Return the (x, y) coordinate for the center point of the cell that contains the specified text.  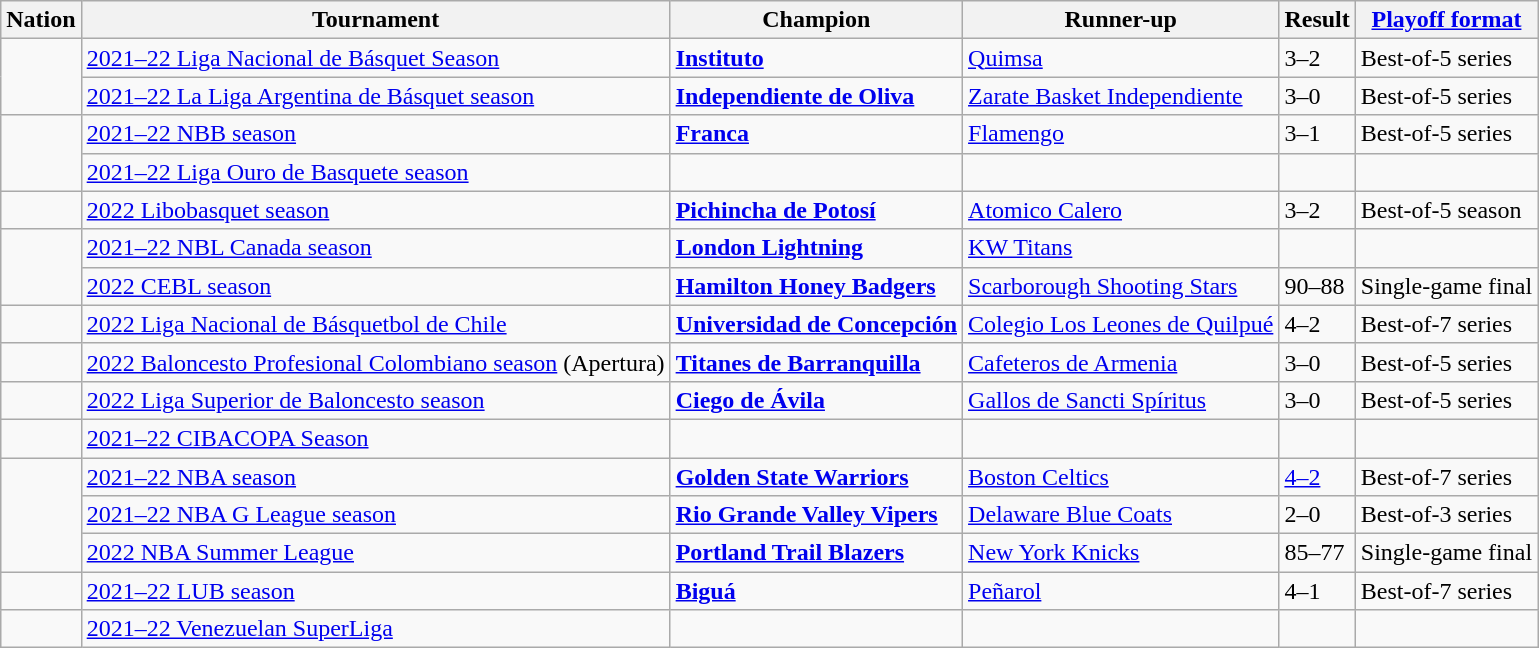
2021–22 LUB season (376, 591)
Zarate Basket Independiente (1121, 96)
2021–22 NBA season (376, 477)
2–0 (1317, 515)
3–1 (1317, 134)
85–77 (1317, 553)
KW Titans (1121, 248)
Rio Grande Valley Vipers (816, 515)
Champion (816, 20)
Portland Trail Blazers (816, 553)
Titanes de Barranquilla (816, 362)
Instituto (816, 58)
Gallos de Sancti Spíritus (1121, 400)
2021–22 NBA G League season (376, 515)
2021–22 NBL Canada season (376, 248)
Franca (816, 134)
90–88 (1317, 286)
2021–22 CIBACOPA Season (376, 438)
Nation (41, 20)
2022 Liga Nacional de Básquetbol de Chile (376, 324)
2021–22 Liga Ouro de Basquete season (376, 172)
2021–22 La Liga Argentina de Básquet season (376, 96)
Playoff format (1446, 20)
Atomico Calero (1121, 210)
2022 CEBL season (376, 286)
Runner-up (1121, 20)
2022 Liga Superior de Baloncesto season (376, 400)
London Lightning (816, 248)
Universidad de Concepción (816, 324)
New York Knicks (1121, 553)
Ciego de Ávila (816, 400)
Boston Celtics (1121, 477)
2021–22 Venezuelan SuperLiga (376, 629)
Hamilton Honey Badgers (816, 286)
2022 NBA Summer League (376, 553)
2021–22 NBB season (376, 134)
Independiente de Oliva (816, 96)
2022 Baloncesto Profesional Colombiano season (Apertura) (376, 362)
4–1 (1317, 591)
Biguá (816, 591)
Scarborough Shooting Stars (1121, 286)
2021–22 Liga Nacional de Básquet Season (376, 58)
Delaware Blue Coats (1121, 515)
Tournament (376, 20)
Cafeteros de Armenia (1121, 362)
Colegio Los Leones de Quilpué (1121, 324)
Quimsa (1121, 58)
Result (1317, 20)
Flamengo (1121, 134)
2022 Libobasquet season (376, 210)
Pichincha de Potosí (816, 210)
Best-of-3 series (1446, 515)
Best-of-5 season (1446, 210)
Peñarol (1121, 591)
Golden State Warriors (816, 477)
